From the cell containing the given text, extract its center point as (X, Y) coordinate. 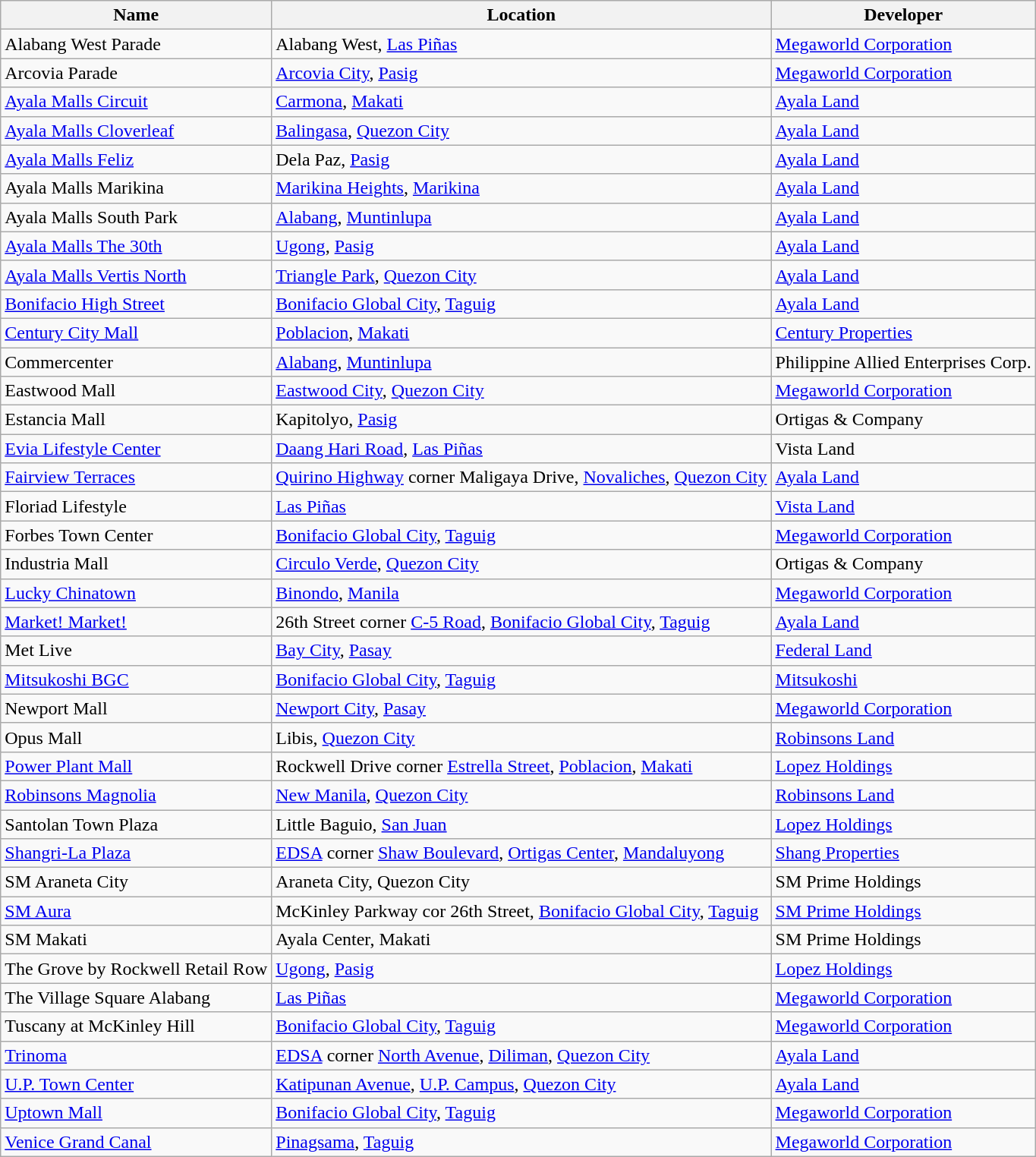
Tuscany at McKinley Hill (137, 1026)
Developer (903, 15)
Commercenter (137, 362)
26th Street corner C-5 Road, Bonifacio Global City, Taguig (521, 622)
Philippine Allied Enterprises Corp. (903, 362)
Daang Hari Road, Las Piñas (521, 449)
Ayala Malls The 30th (137, 246)
Eastwood City, Quezon City (521, 391)
Little Baguio, San Juan (521, 824)
Venice Grand Canal (137, 1142)
Century Properties (903, 333)
Balingasa, Quezon City (521, 131)
Newport Mall (137, 708)
Mitsukoshi BGC (137, 679)
Kapitolyo, Pasig (521, 420)
Marikina Heights, Marikina (521, 188)
Poblacion, Makati (521, 333)
Industria Mall (137, 564)
Estancia Mall (137, 420)
The Grove by Rockwell Retail Row (137, 969)
Rockwell Drive corner Estrella Street, Poblacion, Makati (521, 766)
Forbes Town Center (137, 535)
Arcovia Parade (137, 73)
Libis, Quezon City (521, 737)
Fairview Terraces (137, 478)
Santolan Town Plaza (137, 824)
SM Aura (137, 911)
The Village Square Alabang (137, 998)
U.P. Town Center (137, 1084)
Robinsons Magnolia (137, 795)
Shangri-La Plaza (137, 853)
Uptown Mall (137, 1113)
Met Live (137, 651)
Market! Market! (137, 622)
Ayala Malls Vertis North (137, 275)
Pinagsama, Taguig (521, 1142)
Name (137, 15)
Newport City, Pasay (521, 708)
Century City Mall (137, 333)
Ayala Malls Cloverleaf (137, 131)
Location (521, 15)
Federal Land (903, 651)
Evia Lifestyle Center (137, 449)
Dela Paz, Pasig (521, 159)
Alabang West, Las Piñas (521, 44)
Triangle Park, Quezon City (521, 275)
Shang Properties (903, 853)
Ayala Malls Marikina (137, 188)
Trinoma (137, 1055)
Lucky Chinatown (137, 593)
Floriad Lifestyle (137, 506)
Eastwood Mall (137, 391)
Bay City, Pasay (521, 651)
Ayala Malls South Park (137, 217)
Arcovia City, Pasig (521, 73)
SM Araneta City (137, 882)
Power Plant Mall (137, 766)
Quirino Highway corner Maligaya Drive, Novaliches, Quezon City (521, 478)
Binondo, Manila (521, 593)
Opus Mall (137, 737)
Araneta City, Quezon City (521, 882)
Mitsukoshi (903, 679)
Circulo Verde, Quezon City (521, 564)
EDSA corner North Avenue, Diliman, Quezon City (521, 1055)
SM Makati (137, 940)
EDSA corner Shaw Boulevard, Ortigas Center, Mandaluyong (521, 853)
Ayala Malls Feliz (137, 159)
McKinley Parkway cor 26th Street, Bonifacio Global City, Taguig (521, 911)
Bonifacio High Street (137, 304)
Ayala Malls Circuit (137, 102)
Ayala Center, Makati (521, 940)
New Manila, Quezon City (521, 795)
Katipunan Avenue, U.P. Campus, Quezon City (521, 1084)
Alabang West Parade (137, 44)
Carmona, Makati (521, 102)
